From the cell containing the given text, extract its center point as [X, Y] coordinate. 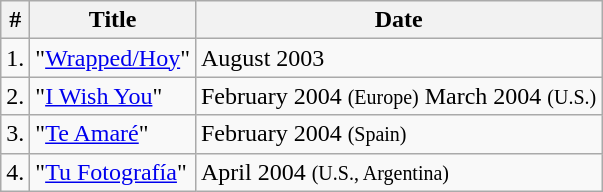
1. [16, 58]
2. [16, 96]
# [16, 20]
February 2004 (Europe) March 2004 (U.S.) [398, 96]
"Wrapped/Hoy" [113, 58]
April 2004 (U.S., Argentina) [398, 172]
4. [16, 172]
3. [16, 134]
August 2003 [398, 58]
Title [113, 20]
"Te Amaré" [113, 134]
February 2004 (Spain) [398, 134]
"Tu Fotografía" [113, 172]
"I Wish You" [113, 96]
Date [398, 20]
